From the cell containing the given text, extract its center point as [x, y] coordinate. 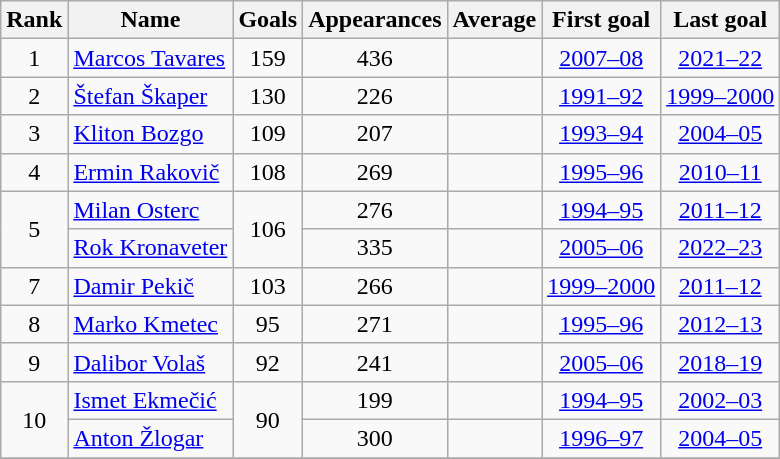
9 [34, 362]
90 [268, 419]
2022–23 [720, 248]
2 [34, 96]
276 [375, 210]
10 [34, 419]
2010–11 [720, 172]
Štefan Škaper [150, 96]
1993–94 [602, 134]
4 [34, 172]
95 [268, 324]
2002–03 [720, 400]
Average [494, 20]
Name [150, 20]
199 [375, 400]
Rank [34, 20]
Damir Pekič [150, 286]
436 [375, 58]
Ermin Rakovič [150, 172]
2012–13 [720, 324]
130 [268, 96]
Goals [268, 20]
Marcos Tavares [150, 58]
Milan Osterc [150, 210]
Anton Žlogar [150, 438]
266 [375, 286]
5 [34, 229]
1991–92 [602, 96]
8 [34, 324]
106 [268, 229]
3 [34, 134]
Appearances [375, 20]
1 [34, 58]
335 [375, 248]
1996–97 [602, 438]
271 [375, 324]
Rok Kronaveter [150, 248]
2007–08 [602, 58]
269 [375, 172]
First goal [602, 20]
226 [375, 96]
300 [375, 438]
92 [268, 362]
7 [34, 286]
103 [268, 286]
Marko Kmetec [150, 324]
2018–19 [720, 362]
241 [375, 362]
159 [268, 58]
Ismet Ekmečić [150, 400]
Kliton Bozgo [150, 134]
2021–22 [720, 58]
Dalibor Volaš [150, 362]
Last goal [720, 20]
108 [268, 172]
109 [268, 134]
207 [375, 134]
